For the text-containing cell, return its midpoint in (X, Y) coordinate format. 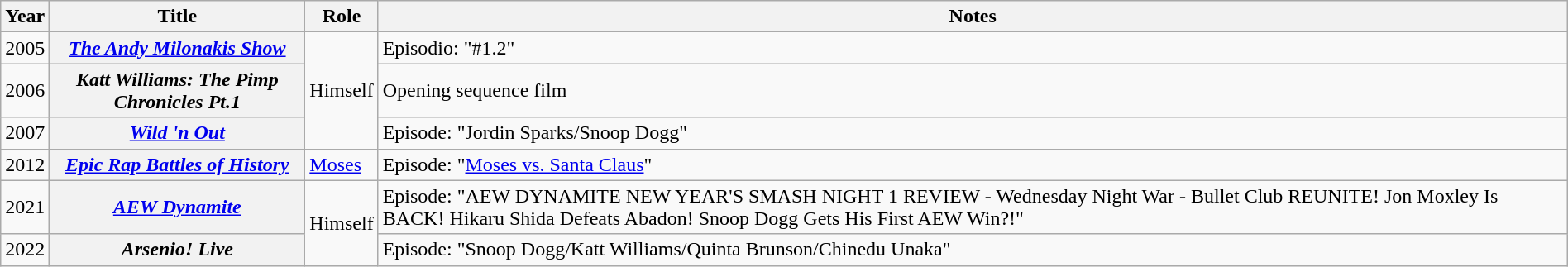
Katt Williams: The Pimp Chronicles Pt.1 (177, 91)
The Andy Milonakis Show (177, 48)
Title (177, 17)
Role (342, 17)
Episodio: "#1.2" (973, 48)
Moses (342, 164)
2022 (25, 250)
Notes (973, 17)
Arsenio! Live (177, 250)
Episode: "Snoop Dogg/Katt Williams/Quinta Brunson/Chinedu Unaka" (973, 250)
2005 (25, 48)
Episode: "Moses vs. Santa Claus" (973, 164)
Opening sequence film (973, 91)
AEW Dynamite (177, 207)
2006 (25, 91)
Epic Rap Battles of History (177, 164)
Wild 'n Out (177, 133)
2012 (25, 164)
Year (25, 17)
2007 (25, 133)
2021 (25, 207)
Episode: "Jordin Sparks/Snoop Dogg" (973, 133)
